Return the (x, y) coordinate for the center point of the cell that contains the specified text.  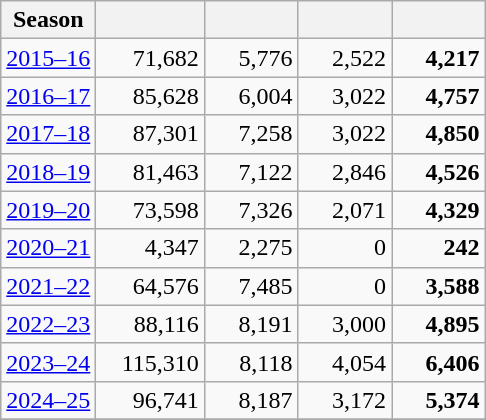
3,172 (345, 400)
2021–22 (48, 286)
8,191 (251, 324)
5,374 (439, 400)
2,846 (345, 172)
2023–24 (48, 362)
2,071 (345, 210)
2015–16 (48, 58)
6,004 (251, 96)
2024–25 (48, 400)
85,628 (150, 96)
Season (48, 20)
4,895 (439, 324)
2,275 (251, 248)
2019–20 (48, 210)
73,598 (150, 210)
3,000 (345, 324)
8,187 (251, 400)
2016–17 (48, 96)
81,463 (150, 172)
88,116 (150, 324)
5,776 (251, 58)
2,522 (345, 58)
2020–21 (48, 248)
4,526 (439, 172)
7,122 (251, 172)
87,301 (150, 134)
4,329 (439, 210)
96,741 (150, 400)
7,485 (251, 286)
4,217 (439, 58)
7,326 (251, 210)
115,310 (150, 362)
71,682 (150, 58)
2017–18 (48, 134)
7,258 (251, 134)
4,757 (439, 96)
4,850 (439, 134)
8,118 (251, 362)
2022–23 (48, 324)
4,347 (150, 248)
4,054 (345, 362)
242 (439, 248)
64,576 (150, 286)
3,588 (439, 286)
6,406 (439, 362)
2018–19 (48, 172)
